Scan for the cell matching the given text and deliver its [X, Y] coordinate at center. 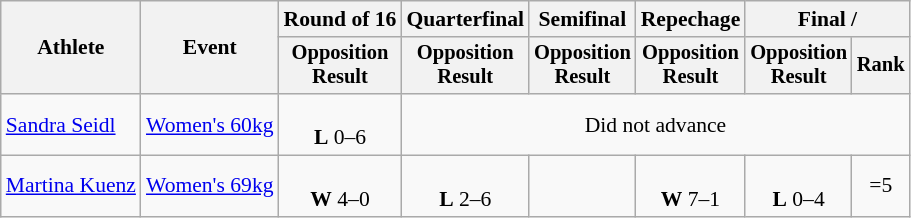
Did not advance [655, 124]
L 0–6 [340, 124]
Athlete [71, 48]
Sandra Seidl [71, 124]
Final / [827, 19]
L 0–4 [798, 186]
L 2–6 [465, 186]
W 4–0 [340, 186]
Women's 60kg [210, 124]
Semifinal [582, 19]
Round of 16 [340, 19]
Martina Kuenz [71, 186]
Women's 69kg [210, 186]
Event [210, 48]
Quarterfinal [465, 19]
Repechage [691, 19]
Rank [881, 66]
=5 [881, 186]
W 7–1 [691, 186]
